From the cell containing the given text, extract its center point as [X, Y] coordinate. 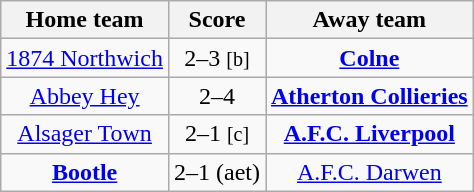
A.F.C. Liverpool [370, 134]
1874 Northwich [85, 58]
2–1 (aet) [216, 172]
Colne [370, 58]
Bootle [85, 172]
Home team [85, 20]
2–4 [216, 96]
Abbey Hey [85, 96]
2–3 [b] [216, 58]
2–1 [c] [216, 134]
Score [216, 20]
Alsager Town [85, 134]
Away team [370, 20]
Atherton Collieries [370, 96]
A.F.C. Darwen [370, 172]
